Find where the given text appears and provide that cell's center as [X, Y] coordinate. 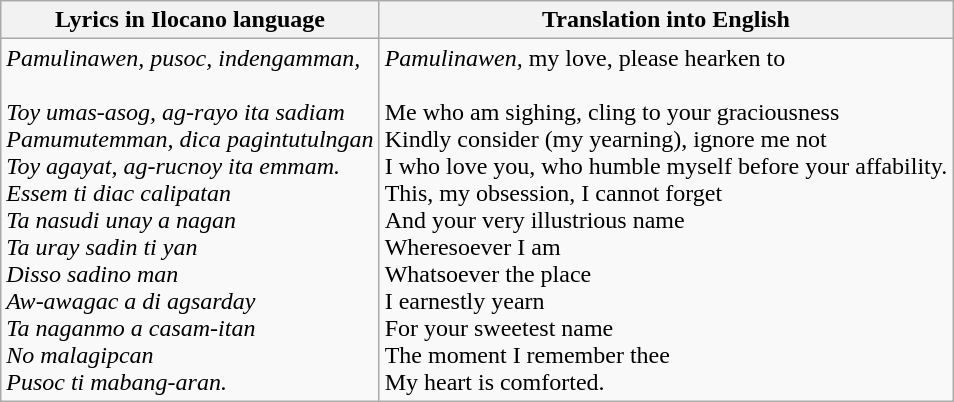
Lyrics in Ilocano language [190, 20]
Translation into English [666, 20]
